Determine the (X, Y) coordinate at the center of the cell enclosing the given text.  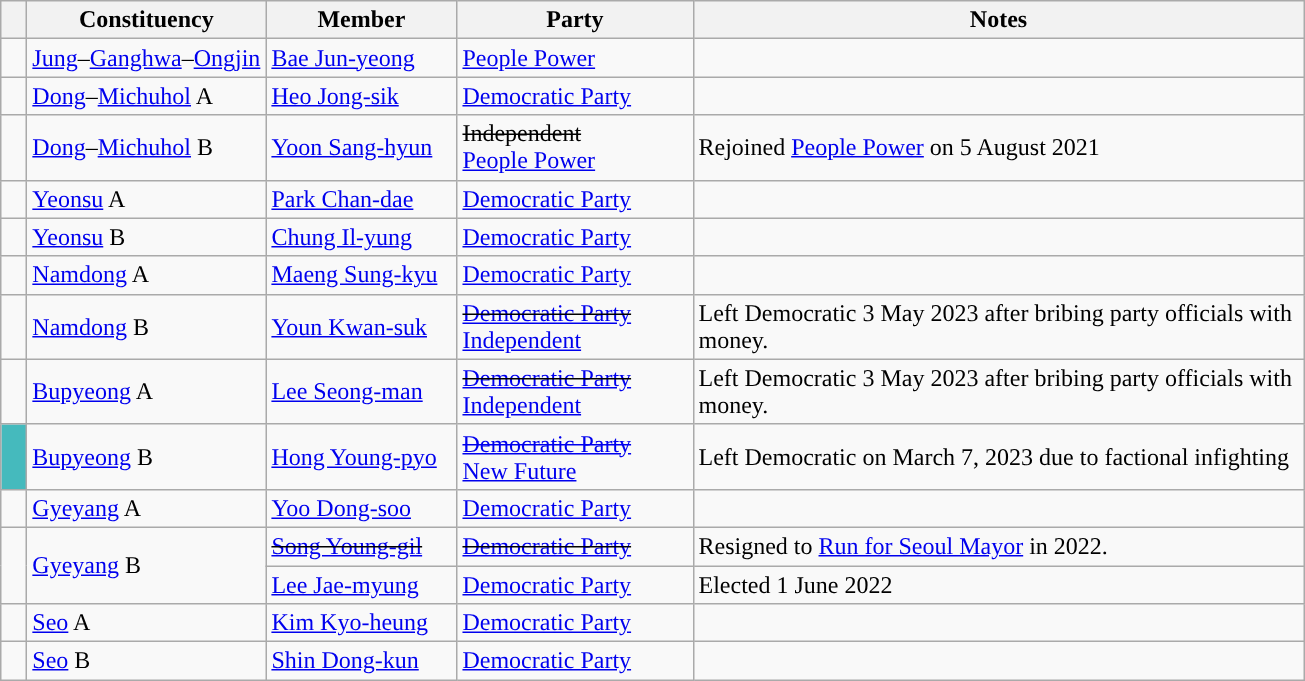
Left Democratic on March 7, 2023 due to factional infighting (998, 456)
Seo B (146, 661)
Song Young-gil (362, 546)
Elected 1 June 2022 (998, 585)
Bupyeong A (146, 392)
Notes (998, 20)
Independent People Power (575, 148)
Yoon Sang-hyun (362, 148)
Resigned to Run for Seoul Mayor in 2022. (998, 546)
People Power (575, 58)
Constituency (146, 20)
Dong–Michuhol B (146, 148)
Democratic PartyNew Future (575, 456)
Namdong B (146, 326)
Seo A (146, 623)
Namdong A (146, 275)
Lee Seong-man (362, 392)
Gyeyang B (146, 565)
Party (575, 20)
Bae Jun-yeong (362, 58)
Yeonsu A (146, 199)
Lee Jae-myung (362, 585)
Youn Kwan-suk (362, 326)
Chung Il-yung (362, 237)
Yeonsu B (146, 237)
Dong–Michuhol A (146, 96)
Maeng Sung-kyu (362, 275)
Yoo Dong-soo (362, 508)
Bupyeong B (146, 456)
Shin Dong-kun (362, 661)
Park Chan-dae (362, 199)
Gyeyang A (146, 508)
Member (362, 20)
Jung–Ganghwa–Ongjin (146, 58)
Heo Jong-sik (362, 96)
Rejoined People Power on 5 August 2021 (998, 148)
Hong Young-pyo (362, 456)
Kim Kyo-heung (362, 623)
